Search for the cell housing the specified text and yield its (X, Y) center coordinate. 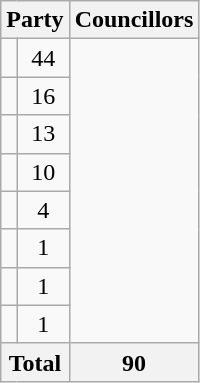
16 (43, 96)
Councillors (134, 20)
Party (35, 20)
90 (134, 362)
44 (43, 58)
Total (35, 362)
4 (43, 210)
13 (43, 134)
10 (43, 172)
